For the text-containing cell, return its midpoint in [X, Y] coordinate format. 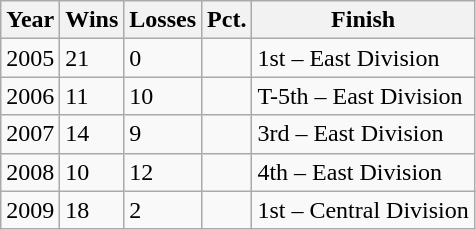
14 [92, 134]
Losses [163, 20]
2007 [30, 134]
21 [92, 58]
2009 [30, 210]
2006 [30, 96]
12 [163, 172]
1st – East Division [363, 58]
Pct. [227, 20]
2008 [30, 172]
0 [163, 58]
3rd – East Division [363, 134]
T-5th – East Division [363, 96]
9 [163, 134]
4th – East Division [363, 172]
Finish [363, 20]
2 [163, 210]
18 [92, 210]
Year [30, 20]
1st – Central Division [363, 210]
11 [92, 96]
2005 [30, 58]
Wins [92, 20]
